Determine the [x, y] coordinate at the center of the cell enclosing the given text.  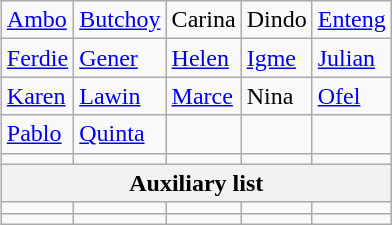
Butchoy [120, 20]
Helen [204, 58]
Ofel [352, 96]
Nina [276, 96]
Igme [276, 58]
Lawin [120, 96]
Gener [120, 58]
Ferdie [37, 58]
Carina [204, 20]
Quinta [120, 134]
Pablo [37, 134]
Karen [37, 96]
Enteng [352, 20]
Ambo [37, 20]
Auxiliary list [196, 183]
Julian [352, 58]
Dindo [276, 20]
Marce [204, 96]
